Provide the [X, Y] coordinate of the cell's center where the given text is located.  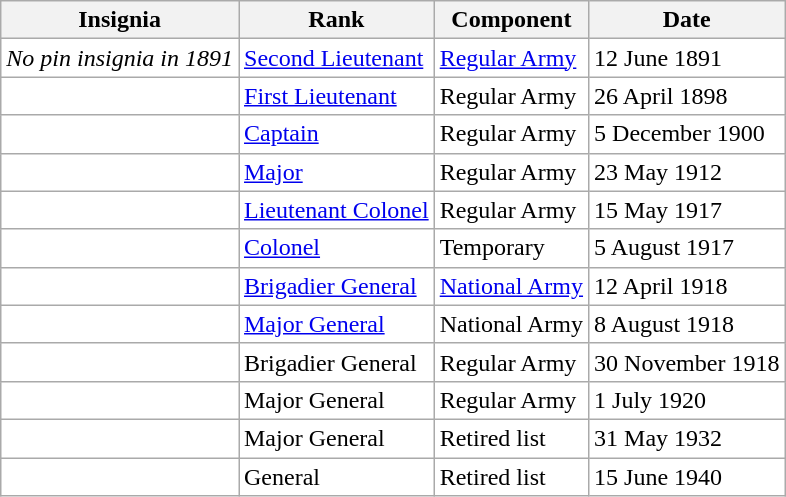
12 April 1918 [687, 286]
Colonel [336, 248]
General [336, 477]
First Lieutenant [336, 96]
Lieutenant Colonel [336, 210]
Second Lieutenant [336, 58]
5 August 1917 [687, 248]
Component [511, 20]
31 May 1932 [687, 438]
Temporary [511, 248]
1 July 1920 [687, 400]
Rank [336, 20]
12 June 1891 [687, 58]
15 June 1940 [687, 477]
26 April 1898 [687, 96]
30 November 1918 [687, 362]
Insignia [120, 20]
Date [687, 20]
8 August 1918 [687, 324]
23 May 1912 [687, 172]
5 December 1900 [687, 134]
Captain [336, 134]
Major [336, 172]
15 May 1917 [687, 210]
No pin insignia in 1891 [120, 58]
